Pinpoint the cell where the given text exists, returning its [X, Y] midpoint coordinate. 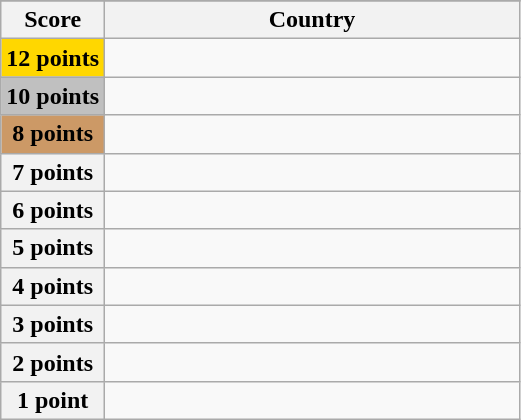
6 points [53, 210]
2 points [53, 362]
12 points [53, 58]
7 points [53, 172]
8 points [53, 134]
4 points [53, 286]
3 points [53, 324]
5 points [53, 248]
1 point [53, 400]
Country [312, 20]
Score [53, 20]
10 points [53, 96]
